Identify which cell holds the provided text, then report its [x, y] central coordinate. 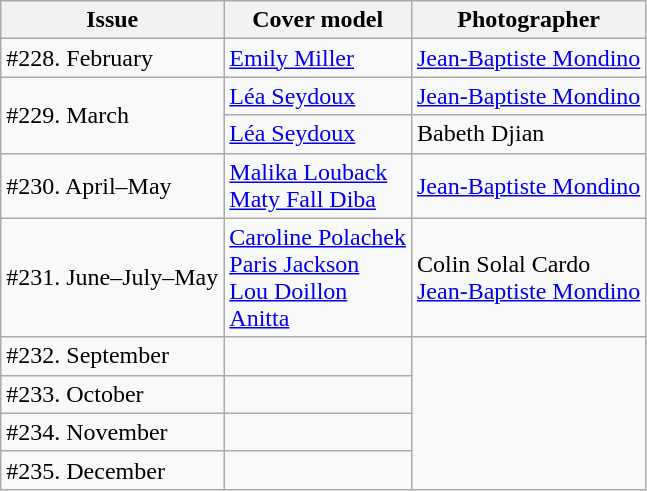
Malika LoubackMaty Fall Diba [318, 186]
Photographer [528, 20]
Cover model [318, 20]
#232. September [112, 356]
Emily Miller [318, 58]
#229. March [112, 115]
Issue [112, 20]
Babeth Djian [528, 134]
#228. February [112, 58]
#234. November [112, 432]
Colin Solal Cardo Jean-Baptiste Mondino [528, 278]
Caroline PolachekParis Jackson Lou Doillon Anitta [318, 278]
#233. October [112, 394]
#235. December [112, 470]
#231. June–July–May [112, 278]
#230. April–May [112, 186]
